Extract the (X, Y) coordinate from the center of the cell holding the provided text.  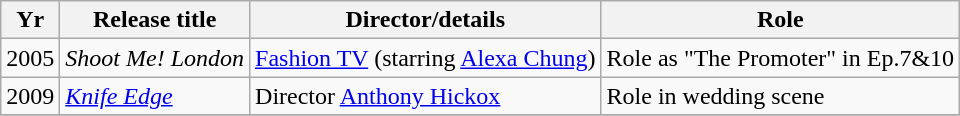
Fashion TV (starring Alexa Chung) (426, 58)
Role as "The Promoter" in Ep.7&10 (780, 58)
2005 (30, 58)
Release title (155, 20)
Role (780, 20)
2009 (30, 96)
Role in wedding scene (780, 96)
Director/details (426, 20)
Yr (30, 20)
Shoot Me! London (155, 58)
Director Anthony Hickox (426, 96)
Knife Edge (155, 96)
